Search for the cell housing the specified text and yield its [x, y] center coordinate. 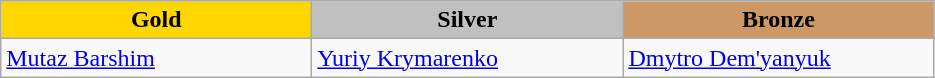
Yuriy Krymarenko [468, 58]
Mutaz Barshim [156, 58]
Gold [156, 20]
Silver [468, 20]
Bronze [778, 20]
Dmytro Dem'yanyuk [778, 58]
